Provide the (X, Y) coordinate of the cell's center where the given text is located.  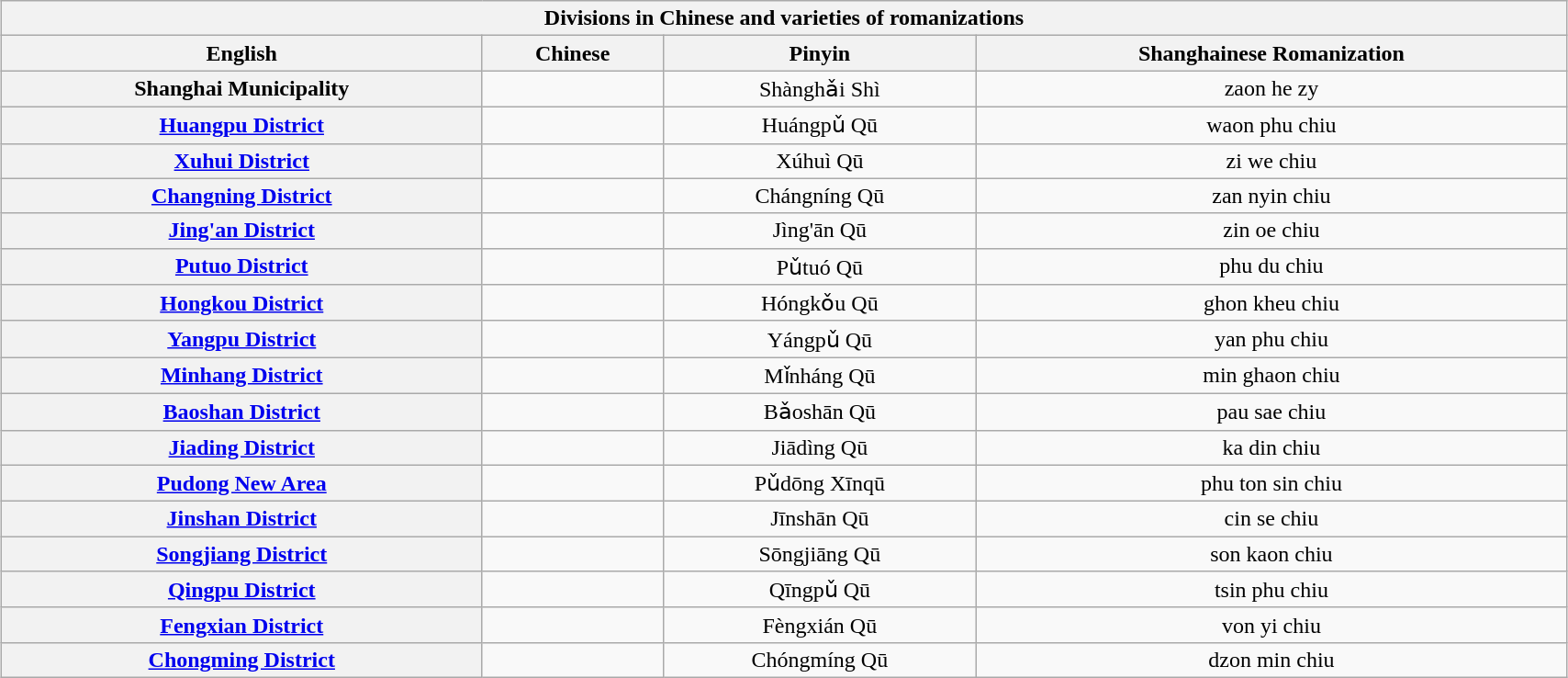
Hongkou District (242, 303)
Jinshan District (242, 519)
Chóngmíng Qū (819, 660)
Chongming District (242, 660)
cin se chiu (1271, 519)
Bǎoshān Qū (819, 412)
Sōngjiāng Qū (819, 554)
ka din chiu (1271, 447)
zi we chiu (1271, 161)
Putuo District (242, 266)
Chángníng Qū (819, 196)
yan phu chiu (1271, 339)
pau sae chiu (1271, 412)
Yangpu District (242, 339)
Shànghǎi Shì (819, 89)
ghon kheu chiu (1271, 303)
Fèngxián Qū (819, 625)
Xuhui District (242, 161)
waon phu chiu (1271, 125)
Mǐnháng Qū (819, 376)
Shanghai Municipality (242, 89)
Hóngkǒu Qū (819, 303)
Qīngpǔ Qū (819, 590)
Songjiang District (242, 554)
min ghaon chiu (1271, 376)
tsin phu chiu (1271, 590)
Fengxian District (242, 625)
Jiādìng Qū (819, 447)
Baoshan District (242, 412)
Divisions in Chinese and varieties of romanizations (784, 18)
Qingpu District (242, 590)
zin oe chiu (1271, 231)
von yi chiu (1271, 625)
phu ton sin chiu (1271, 483)
Jìng'ān Qū (819, 231)
Pǔtuó Qū (819, 266)
Pǔdōng Xīnqū (819, 483)
Jiading District (242, 447)
son kaon chiu (1271, 554)
Yángpǔ Qū (819, 339)
Minhang District (242, 376)
Jīnshān Qū (819, 519)
English (242, 53)
phu du chiu (1271, 266)
Jing'an District (242, 231)
Shanghainese Romanization (1271, 53)
dzon min chiu (1271, 660)
zaon he zy (1271, 89)
zan nyin chiu (1271, 196)
Pinyin (819, 53)
Xúhuì Qū (819, 161)
Pudong New Area (242, 483)
Huangpu District (242, 125)
Chinese (573, 53)
Huángpǔ Qū (819, 125)
Changning District (242, 196)
